Detect which cell encompasses the target text, then output its [x, y] center coordinate. 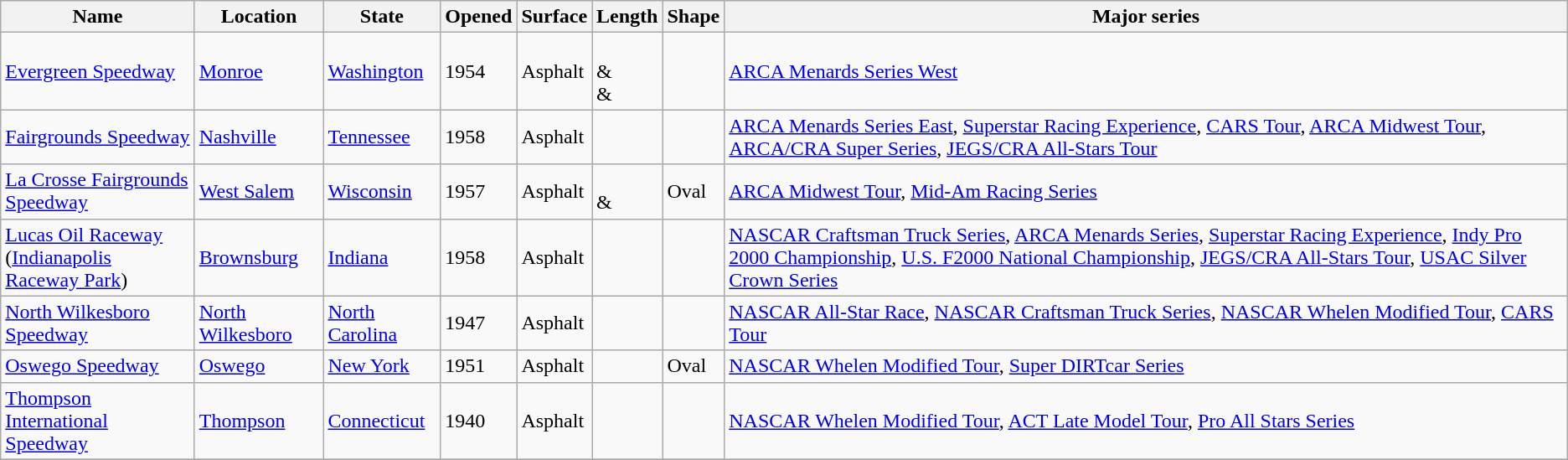
NASCAR All-Star Race, NASCAR Craftsman Truck Series, NASCAR Whelen Modified Tour, CARS Tour [1146, 323]
1940 [479, 421]
Thompson [259, 421]
West Salem [259, 191]
Length [627, 17]
Indiana [382, 257]
Connecticut [382, 421]
Thompson International Speedway [97, 421]
& [627, 191]
Name [97, 17]
Shape [694, 17]
New York [382, 366]
Tennessee [382, 137]
1947 [479, 323]
Fairgrounds Speedway [97, 137]
ARCA Menards Series East, Superstar Racing Experience, CARS Tour, ARCA Midwest Tour, ARCA/CRA Super Series, JEGS/CRA All-Stars Tour [1146, 137]
& & [627, 71]
Nashville [259, 137]
North Wilkesboro [259, 323]
NASCAR Whelen Modified Tour, Super DIRTcar Series [1146, 366]
Location [259, 17]
Wisconsin [382, 191]
1957 [479, 191]
1954 [479, 71]
North Carolina [382, 323]
Washington [382, 71]
Surface [554, 17]
ARCA Midwest Tour, Mid-Am Racing Series [1146, 191]
NASCAR Whelen Modified Tour, ACT Late Model Tour, Pro All Stars Series [1146, 421]
Evergreen Speedway [97, 71]
Major series [1146, 17]
Opened [479, 17]
State [382, 17]
ARCA Menards Series West [1146, 71]
Oswego Speedway [97, 366]
Oswego [259, 366]
1951 [479, 366]
North Wilkesboro Speedway [97, 323]
Lucas Oil Raceway(Indianapolis Raceway Park) [97, 257]
Brownsburg [259, 257]
Monroe [259, 71]
La Crosse Fairgrounds Speedway [97, 191]
